Output the [x, y] coordinate of the center of the cell containing the given text.  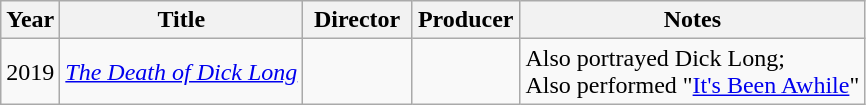
Year [30, 20]
2019 [30, 72]
Producer [466, 20]
Notes [692, 20]
Director [358, 20]
Also portrayed Dick Long;Also performed "It's Been Awhile" [692, 72]
Title [182, 20]
The Death of Dick Long [182, 72]
